Capture the cell that displays the provided text and extract its [X, Y] central coordinate. 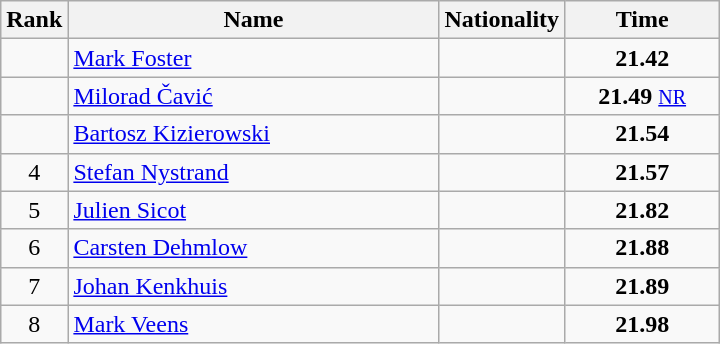
21.88 [642, 248]
Time [642, 20]
21.57 [642, 172]
8 [34, 324]
Johan Kenkhuis [254, 286]
5 [34, 210]
Mark Foster [254, 58]
Milorad Čavić [254, 96]
Julien Sicot [254, 210]
Nationality [502, 20]
21.42 [642, 58]
Rank [34, 20]
21.82 [642, 210]
21.49 NR [642, 96]
4 [34, 172]
Mark Veens [254, 324]
Stefan Nystrand [254, 172]
Name [254, 20]
Carsten Dehmlow [254, 248]
21.54 [642, 134]
7 [34, 286]
21.89 [642, 286]
6 [34, 248]
Bartosz Kizierowski [254, 134]
21.98 [642, 324]
